Search for the cell housing the specified text and yield its (X, Y) center coordinate. 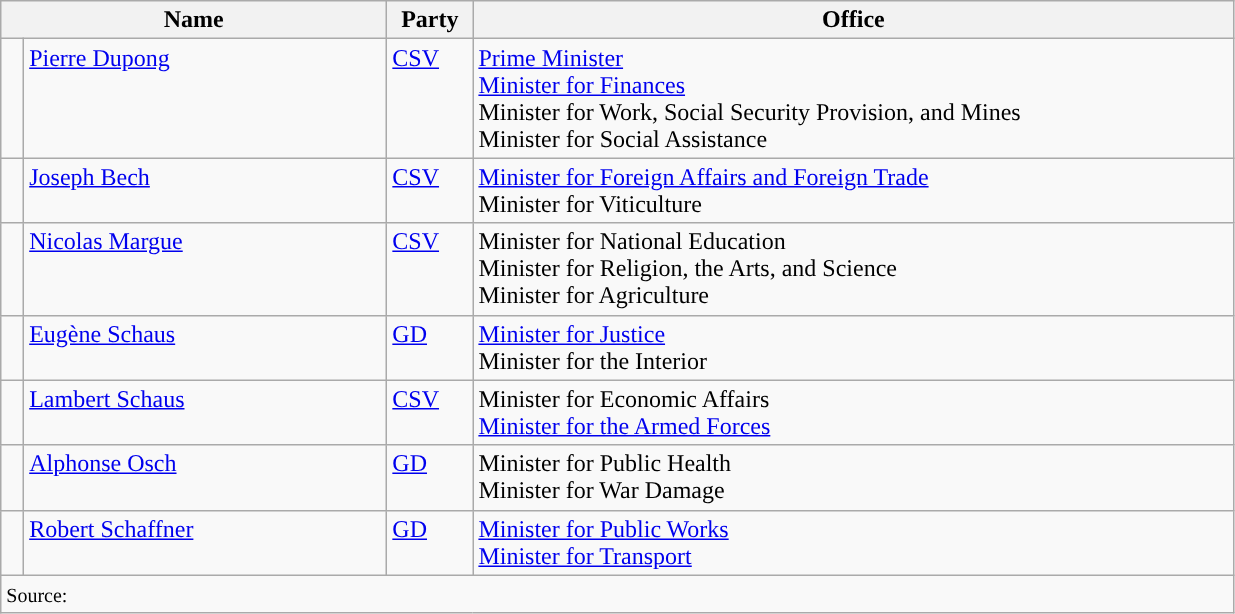
Robert Schaffner (206, 542)
Minister for Public Works Minister for Transport (854, 542)
Source: (618, 594)
Nicolas Margue (206, 269)
Pierre Dupong (206, 98)
Name (194, 20)
Joseph Bech (206, 190)
Minister for Economic Affairs Minister for the Armed Forces (854, 412)
Office (854, 20)
Party (430, 20)
Lambert Schaus (206, 412)
Alphonse Osch (206, 478)
Minister for Foreign Affairs and Foreign Trade Minister for Viticulture (854, 190)
Prime Minister Minister for Finances Minister for Work, Social Security Provision, and Mines Minister for Social Assistance (854, 98)
Minister for Justice Minister for the Interior (854, 348)
Minister for Public Health Minister for War Damage (854, 478)
Minister for National Education Minister for Religion, the Arts, and Science Minister for Agriculture (854, 269)
Eugène Schaus (206, 348)
